Output the [x, y] coordinate of the center of the cell containing the given text.  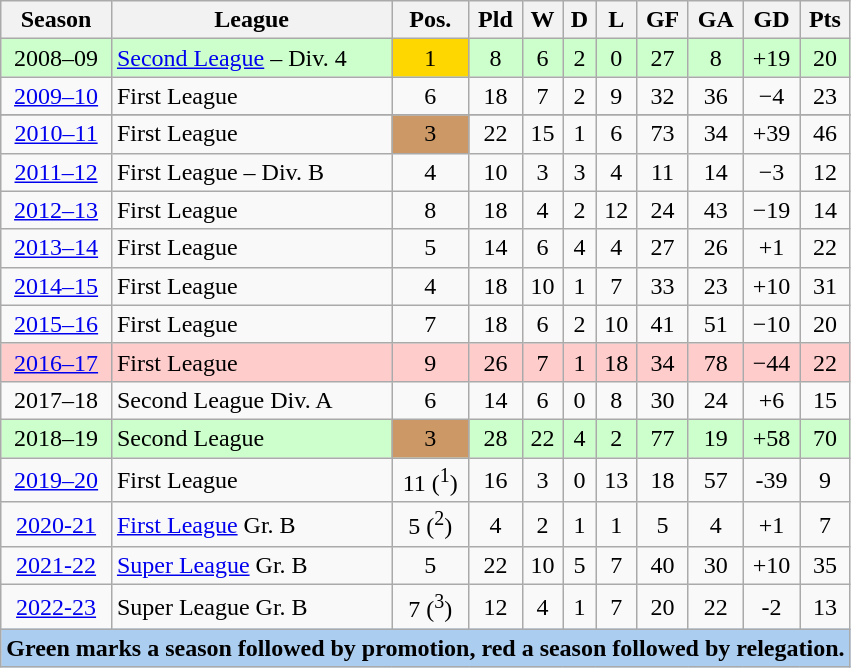
−4 [772, 96]
2013–14 [56, 248]
19 [716, 438]
-39 [772, 480]
2017–18 [56, 400]
77 [663, 438]
2014–15 [56, 286]
2022-23 [56, 608]
2021-22 [56, 566]
−10 [772, 324]
70 [825, 438]
Second League – Div. 4 [251, 58]
7 (3) [430, 608]
Green marks a season followed by promotion, red a season followed by relegation. [426, 648]
GD [772, 20]
40 [663, 566]
L [616, 20]
Second League [251, 438]
+6 [772, 400]
2009–10 [56, 96]
+19 [772, 58]
73 [663, 134]
51 [716, 324]
16 [496, 480]
D [580, 20]
−19 [772, 210]
2020-21 [56, 524]
Season [56, 20]
−3 [772, 172]
11 (1) [430, 480]
11 [663, 172]
+58 [772, 438]
43 [716, 210]
-2 [772, 608]
41 [663, 324]
28 [496, 438]
2012–13 [56, 210]
2010–11 [56, 134]
78 [716, 362]
33 [663, 286]
5 (2) [430, 524]
2015–16 [56, 324]
Pld [496, 20]
2016–17 [56, 362]
Pos. [430, 20]
Second League Div. A [251, 400]
First League – Div. B [251, 172]
46 [825, 134]
League [251, 20]
GF [663, 20]
2018–19 [56, 438]
32 [663, 96]
First League Gr. B [251, 524]
2019–20 [56, 480]
31 [825, 286]
−44 [772, 362]
+39 [772, 134]
57 [716, 480]
36 [716, 96]
W [542, 20]
35 [825, 566]
GA [716, 20]
Pts [825, 20]
2011–12 [56, 172]
2008–09 [56, 58]
